From the cell containing the given text, extract its center point as [x, y] coordinate. 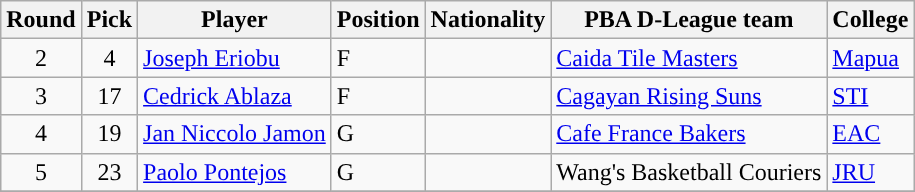
23 [109, 172]
Cagayan Rising Suns [689, 96]
5 [41, 172]
Mapua [870, 58]
17 [109, 96]
3 [41, 96]
Joseph Eriobu [235, 58]
JRU [870, 172]
19 [109, 134]
Caida Tile Masters [689, 58]
Nationality [488, 20]
Cafe France Bakers [689, 134]
PBA D-League team [689, 20]
Jan Niccolo Jamon [235, 134]
EAC [870, 134]
Cedrick Ablaza [235, 96]
Pick [109, 20]
Player [235, 20]
Position [378, 20]
Round [41, 20]
STI [870, 96]
College [870, 20]
Paolo Pontejos [235, 172]
2 [41, 58]
Wang's Basketball Couriers [689, 172]
